Identify which cell holds the provided text, then report its (x, y) central coordinate. 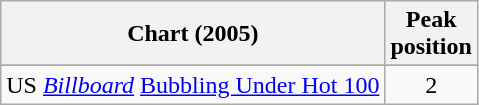
US Billboard Bubbling Under Hot 100 (193, 85)
Chart (2005) (193, 34)
2 (431, 85)
Peakposition (431, 34)
